Detect which cell encompasses the target text, then output its [X, Y] center coordinate. 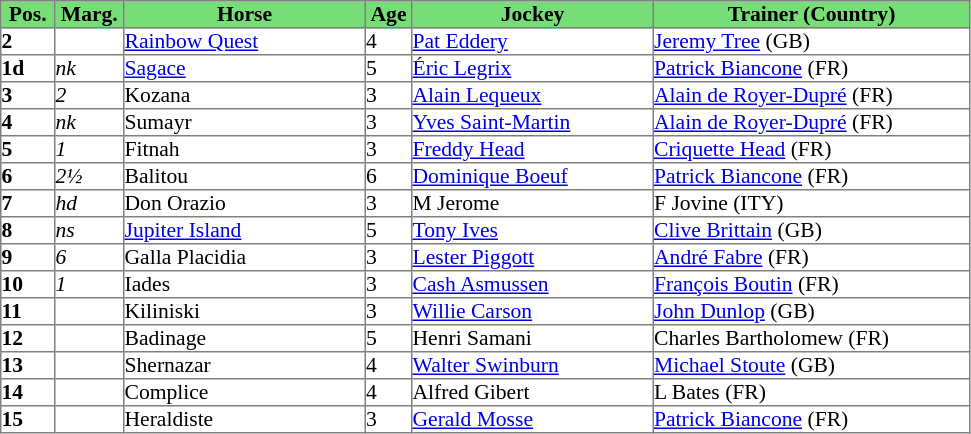
Tony Ives [533, 230]
Michael Stoute (GB) [811, 366]
Yves Saint-Martin [533, 122]
9 [28, 258]
Criquette Head (FR) [811, 150]
Jeremy Tree (GB) [811, 42]
Rainbow Quest [245, 42]
Willie Carson [533, 312]
Horse [245, 14]
Clive Brittain (GB) [811, 230]
Marg. [90, 14]
M Jerome [533, 204]
Éric Legrix [533, 68]
François Boutin (FR) [811, 284]
Charles Bartholomew (FR) [811, 338]
Pat Eddery [533, 42]
Complice [245, 392]
Alain Lequeux [533, 96]
15 [28, 420]
Heraldiste [245, 420]
Kozana [245, 96]
12 [28, 338]
André Fabre (FR) [811, 258]
Jupiter Island [245, 230]
10 [28, 284]
8 [28, 230]
1d [28, 68]
hd [90, 204]
Don Orazio [245, 204]
Lester Piggott [533, 258]
Cash Asmussen [533, 284]
F Jovine (ITY) [811, 204]
Dominique Boeuf [533, 176]
Sagace [245, 68]
Gerald Mosse [533, 420]
Sumayr [245, 122]
Badinage [245, 338]
Kiliniski [245, 312]
Jockey [533, 14]
Walter Swinburn [533, 366]
2½ [90, 176]
Pos. [28, 14]
Trainer (Country) [811, 14]
Alfred Gibert [533, 392]
Galla Placidia [245, 258]
Age [388, 14]
Henri Samani [533, 338]
Freddy Head [533, 150]
7 [28, 204]
Fitnah [245, 150]
Shernazar [245, 366]
Balitou [245, 176]
ns [90, 230]
Iades [245, 284]
11 [28, 312]
John Dunlop (GB) [811, 312]
L Bates (FR) [811, 392]
14 [28, 392]
13 [28, 366]
